Provide the (X, Y) coordinate of the cell's center where the given text is located.  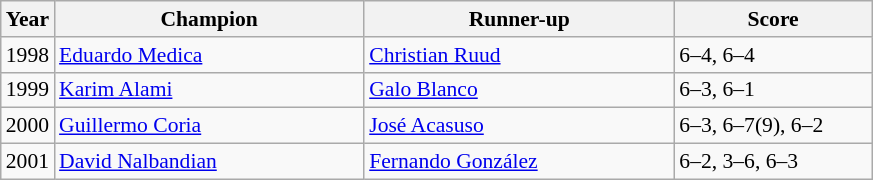
Christian Ruud (519, 55)
1999 (28, 90)
Karim Alami (209, 90)
Year (28, 19)
Fernando González (519, 162)
Runner-up (519, 19)
Galo Blanco (519, 90)
Champion (209, 19)
6–3, 6–7(9), 6–2 (773, 126)
Guillermo Coria (209, 126)
2001 (28, 162)
2000 (28, 126)
6–4, 6–4 (773, 55)
6–2, 3–6, 6–3 (773, 162)
Score (773, 19)
David Nalbandian (209, 162)
Eduardo Medica (209, 55)
6–3, 6–1 (773, 90)
1998 (28, 55)
José Acasuso (519, 126)
